Return the [x, y] coordinate for the center point of the cell that contains the specified text.  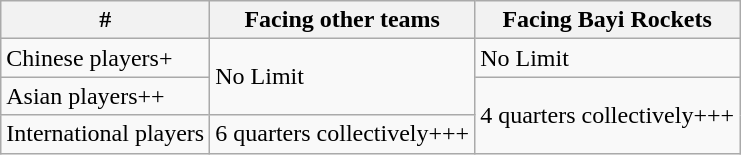
Facing Bayi Rockets [608, 20]
International players [106, 134]
# [106, 20]
Asian players++ [106, 96]
6 quarters collectively+++ [342, 134]
Chinese players+ [106, 58]
Facing other teams [342, 20]
4 quarters collectively+++ [608, 115]
